Find where the given text appears and provide that cell's center as [x, y] coordinate. 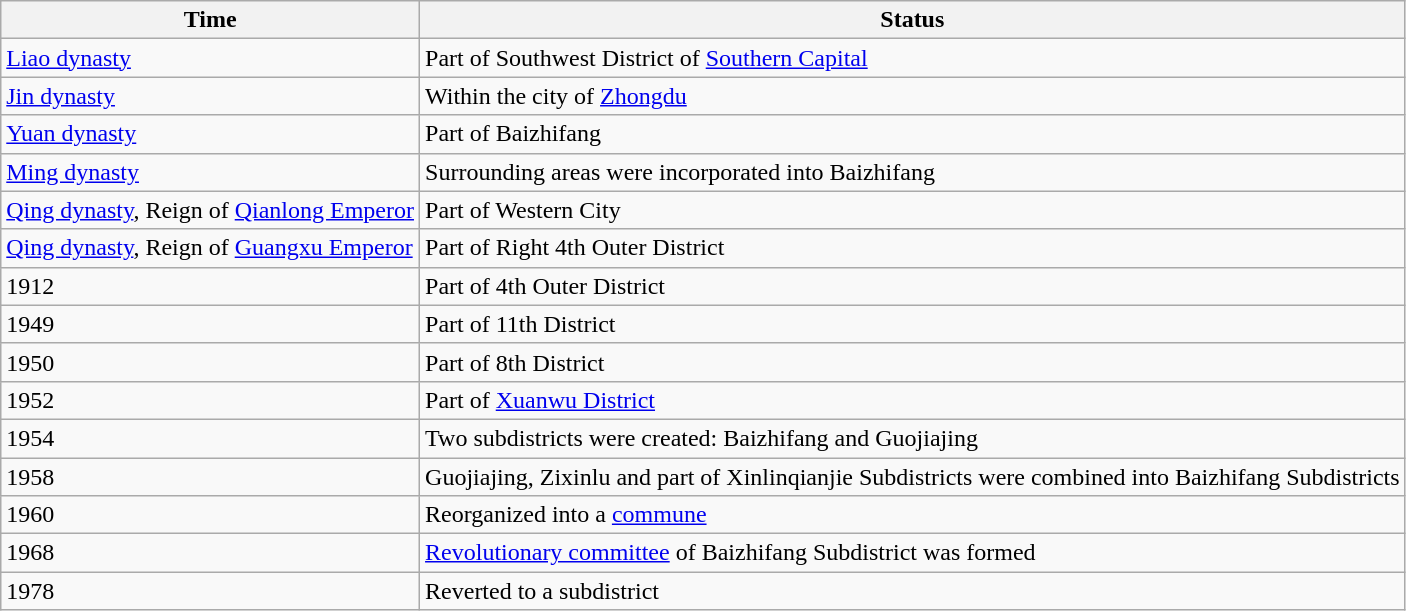
1960 [210, 515]
Part of Western City [913, 210]
1978 [210, 591]
1968 [210, 553]
Status [913, 20]
Qing dynasty, Reign of Qianlong Emperor [210, 210]
1949 [210, 324]
Reverted to a subdistrict [913, 591]
Yuan dynasty [210, 134]
Revolutionary committee of Baizhifang Subdistrict was formed [913, 553]
Part of Baizhifang [913, 134]
1958 [210, 477]
Liao dynasty [210, 58]
Part of Xuanwu District [913, 400]
Reorganized into a commune [913, 515]
Part of Southwest District of Southern Capital [913, 58]
Part of 8th District [913, 362]
Guojiajing, Zixinlu and part of Xinlinqianjie Subdistricts were combined into Baizhifang Subdistricts [913, 477]
1950 [210, 362]
Qing dynasty, Reign of Guangxu Emperor [210, 248]
Ming dynasty [210, 172]
1954 [210, 438]
Part of 4th Outer District [913, 286]
Within the city of Zhongdu [913, 96]
Time [210, 20]
Part of Right 4th Outer District [913, 248]
Part of 11th District [913, 324]
1912 [210, 286]
Two subdistricts were created: Baizhifang and Guojiajing [913, 438]
1952 [210, 400]
Jin dynasty [210, 96]
Surrounding areas were incorporated into Baizhifang [913, 172]
